Locate the cell with the specified text and output its [X, Y] center coordinate. 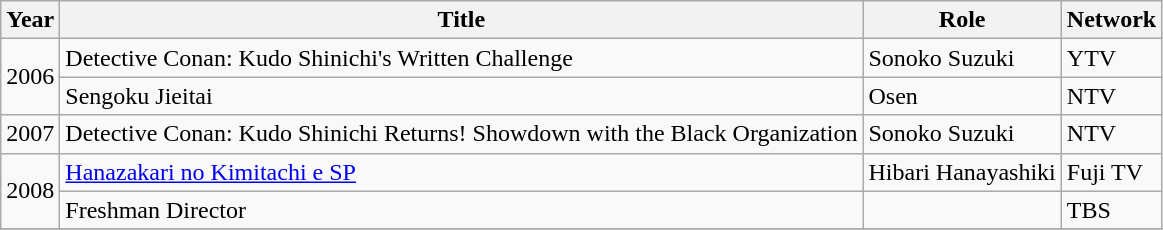
Osen [962, 96]
Hanazakari no Kimitachi e SP [462, 172]
Hibari Hanayashiki [962, 172]
2007 [30, 134]
Sengoku Jieitai [462, 96]
Year [30, 20]
2008 [30, 191]
Detective Conan: Kudo Shinichi Returns! Showdown with the Black Organization [462, 134]
Network [1111, 20]
TBS [1111, 210]
Detective Conan: Kudo Shinichi's Written Challenge [462, 58]
YTV [1111, 58]
Fuji TV [1111, 172]
Role [962, 20]
Freshman Director [462, 210]
2006 [30, 77]
Title [462, 20]
